Return (X, Y) of the center of cell containing provided text 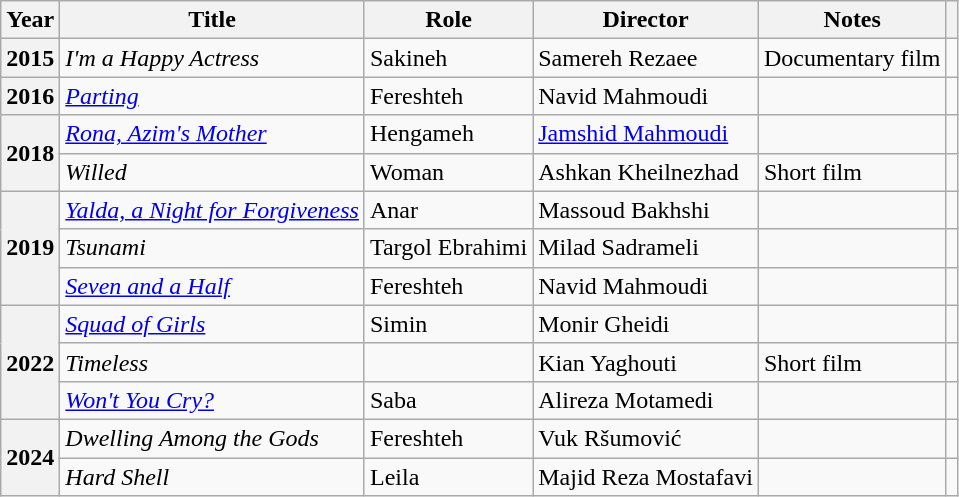
Simin (448, 324)
Notes (852, 20)
Samereh Rezaee (646, 58)
Kian Yaghouti (646, 362)
Monir Gheidi (646, 324)
Anar (448, 210)
Massoud Bakhshi (646, 210)
Milad Sadrameli (646, 248)
Jamshid Mahmoudi (646, 134)
2024 (30, 457)
Role (448, 20)
Targol Ebrahimi (448, 248)
2016 (30, 96)
Parting (212, 96)
Squad of Girls (212, 324)
Timeless (212, 362)
Woman (448, 172)
Title (212, 20)
Dwelling Among the Gods (212, 438)
Willed (212, 172)
I'm a Happy Actress (212, 58)
2022 (30, 362)
Yalda, a Night for Forgiveness (212, 210)
Majid Reza Mostafavi (646, 477)
Director (646, 20)
Won't You Cry? (212, 400)
Tsunami (212, 248)
Rona, Azim's Mother (212, 134)
Documentary film (852, 58)
2019 (30, 248)
Seven and a Half (212, 286)
Alireza Motamedi (646, 400)
Sakineh (448, 58)
Ashkan Kheilnezhad (646, 172)
Hard Shell (212, 477)
2015 (30, 58)
Saba (448, 400)
Year (30, 20)
Vuk Ršumović (646, 438)
Hengameh (448, 134)
Leila (448, 477)
2018 (30, 153)
